Detect which cell encompasses the target text, then output its (X, Y) center coordinate. 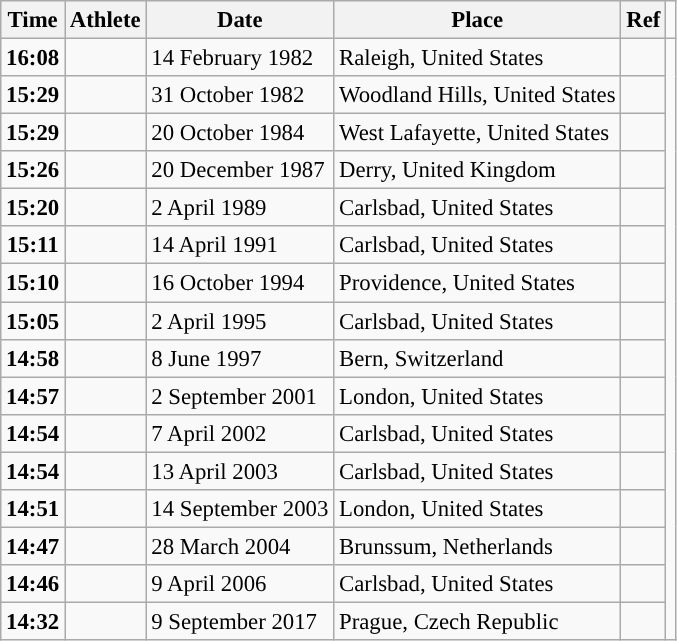
7 April 2002 (240, 433)
Providence, United States (478, 283)
13 April 2003 (240, 471)
8 June 1997 (240, 358)
Date (240, 20)
14:46 (33, 584)
15:20 (33, 208)
Woodland Hills, United States (478, 95)
West Lafayette, United States (478, 133)
2 April 1995 (240, 321)
16:08 (33, 58)
9 April 2006 (240, 584)
14:57 (33, 396)
16 October 1994 (240, 283)
14 September 2003 (240, 509)
14:51 (33, 509)
14 April 1991 (240, 245)
Raleigh, United States (478, 58)
Ref (644, 20)
9 September 2017 (240, 621)
15:05 (33, 321)
20 October 1984 (240, 133)
14:47 (33, 546)
15:11 (33, 245)
14:58 (33, 358)
Brunssum, Netherlands (478, 546)
Bern, Switzerland (478, 358)
14 February 1982 (240, 58)
28 March 2004 (240, 546)
2 September 2001 (240, 396)
Prague, Czech Republic (478, 621)
14:32 (33, 621)
Time (33, 20)
15:10 (33, 283)
Derry, United Kingdom (478, 170)
20 December 1987 (240, 170)
31 October 1982 (240, 95)
15:26 (33, 170)
2 April 1989 (240, 208)
Place (478, 20)
Athlete (104, 20)
